Scan for the cell matching the given text and deliver its [x, y] coordinate at center. 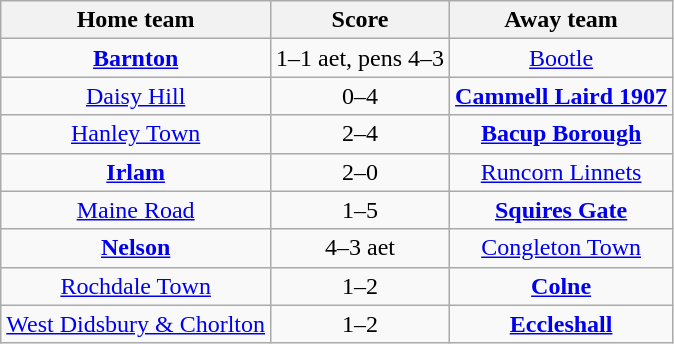
West Didsbury & Chorlton [136, 324]
Away team [562, 20]
2–0 [360, 172]
Barnton [136, 58]
Nelson [136, 248]
4–3 aet [360, 248]
Squires Gate [562, 210]
Colne [562, 286]
Irlam [136, 172]
Home team [136, 20]
Congleton Town [562, 248]
Maine Road [136, 210]
Cammell Laird 1907 [562, 96]
1–5 [360, 210]
Eccleshall [562, 324]
Rochdale Town [136, 286]
Hanley Town [136, 134]
Bootle [562, 58]
Bacup Borough [562, 134]
2–4 [360, 134]
Runcorn Linnets [562, 172]
1–1 aet, pens 4–3 [360, 58]
Daisy Hill [136, 96]
Score [360, 20]
0–4 [360, 96]
